Determine the (x, y) coordinate at the center of the cell enclosing the given text.  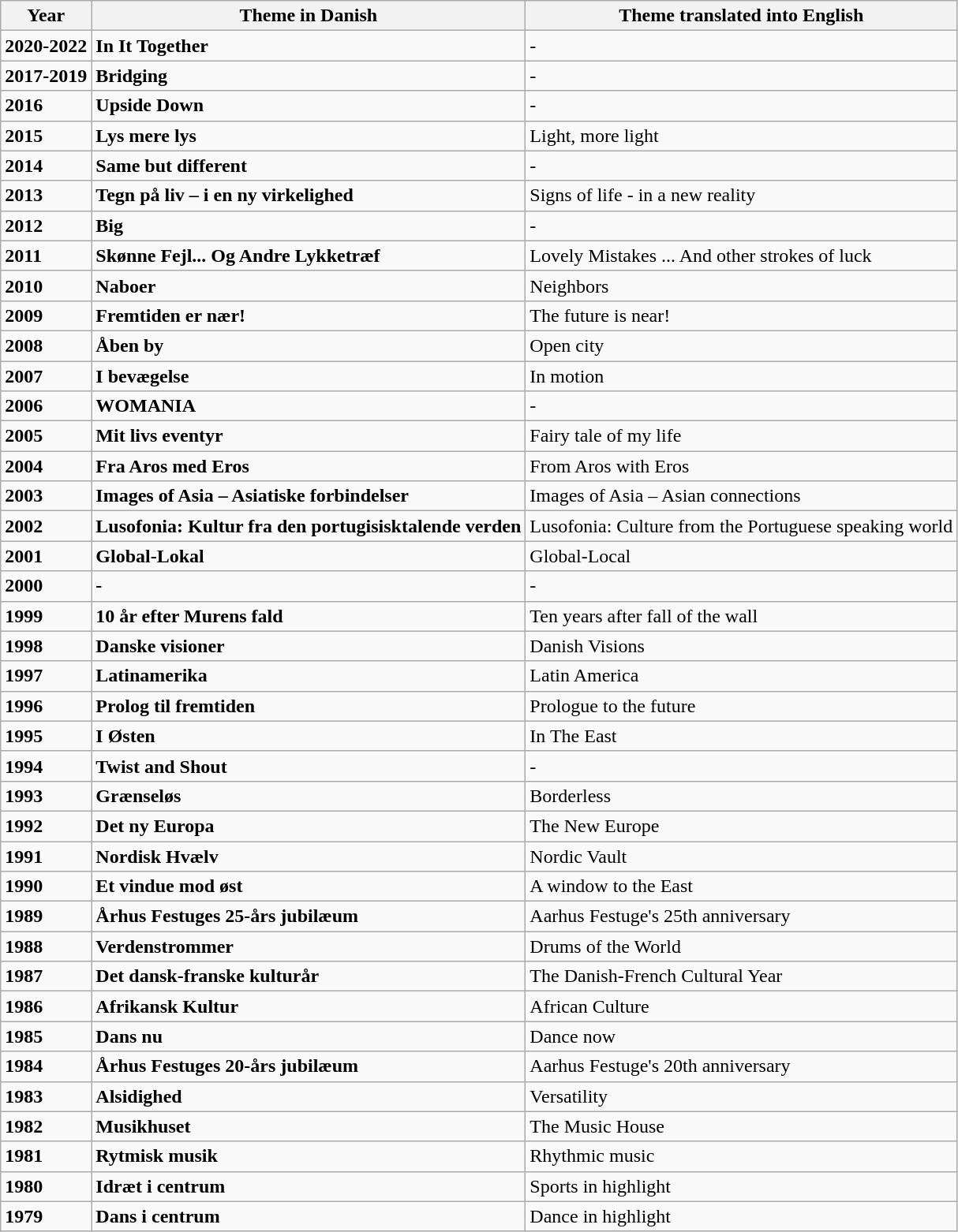
2013 (46, 196)
Theme translated into English (742, 16)
In motion (742, 376)
Skønne Fejl... Og Andre Lykketræf (309, 256)
Drums of the World (742, 946)
Dans nu (309, 1036)
2016 (46, 106)
1985 (46, 1036)
Upside Down (309, 106)
Et vindue mod øst (309, 887)
African Culture (742, 1006)
2017-2019 (46, 76)
Musikhuset (309, 1126)
Open city (742, 345)
I bevægelse (309, 376)
Fra Aros med Eros (309, 466)
Afrikansk Kultur (309, 1006)
Dans i centrum (309, 1216)
Naboer (309, 286)
Big (309, 226)
Aarhus Festuge's 20th anniversary (742, 1066)
Grænseløs (309, 796)
Nordisk Hvælv (309, 856)
2009 (46, 315)
2007 (46, 376)
Idræt i centrum (309, 1186)
I Østen (309, 736)
1993 (46, 796)
Rhythmic music (742, 1156)
Det ny Europa (309, 826)
Light, more light (742, 136)
From Aros with Eros (742, 466)
2011 (46, 256)
2003 (46, 496)
1988 (46, 946)
Dance now (742, 1036)
In It Together (309, 46)
Fremtiden er nær! (309, 315)
2010 (46, 286)
Prologue to the future (742, 706)
Prolog til fremtiden (309, 706)
Bridging (309, 76)
1989 (46, 917)
1983 (46, 1096)
2002 (46, 526)
Theme in Danish (309, 16)
1981 (46, 1156)
Latin America (742, 676)
2012 (46, 226)
Danish Visions (742, 646)
10 år efter Murens fald (309, 616)
2004 (46, 466)
Alsidighed (309, 1096)
Ten years after fall of the wall (742, 616)
2001 (46, 556)
2015 (46, 136)
The Danish-French Cultural Year (742, 976)
Versatility (742, 1096)
Lusofonia: Culture from the Portuguese speaking world (742, 526)
Verdenstrommer (309, 946)
1986 (46, 1006)
Rytmisk musik (309, 1156)
Lusofonia: Kultur fra den portugisisktalende verden (309, 526)
2005 (46, 436)
2000 (46, 586)
2020-2022 (46, 46)
Latinamerika (309, 676)
In The East (742, 736)
2006 (46, 406)
Nordic Vault (742, 856)
1994 (46, 766)
1987 (46, 976)
1995 (46, 736)
The future is near! (742, 315)
Mit livs eventyr (309, 436)
Neighbors (742, 286)
1992 (46, 826)
1984 (46, 1066)
1991 (46, 856)
1997 (46, 676)
Global-Lokal (309, 556)
1979 (46, 1216)
Borderless (742, 796)
Aarhus Festuge's 25th anniversary (742, 917)
WOMANIA (309, 406)
1996 (46, 706)
A window to the East (742, 887)
Sports in highlight (742, 1186)
Århus Festuges 20-års jubilæum (309, 1066)
Signs of life - in a new reality (742, 196)
Year (46, 16)
Lys mere lys (309, 136)
1998 (46, 646)
1999 (46, 616)
Fairy tale of my life (742, 436)
1980 (46, 1186)
1982 (46, 1126)
2014 (46, 166)
Danske visioner (309, 646)
Same but different (309, 166)
The Music House (742, 1126)
Lovely Mistakes ... And other strokes of luck (742, 256)
Twist and Shout (309, 766)
Images of Asia – Asiatiske forbindelser (309, 496)
Dance in highlight (742, 1216)
Det dansk-franske kulturår (309, 976)
Tegn på liv – i en ny virkelighed (309, 196)
Images of Asia – Asian connections (742, 496)
Åben by (309, 345)
The New Europe (742, 826)
Global-Local (742, 556)
2008 (46, 345)
1990 (46, 887)
Århus Festuges 25-års jubilæum (309, 917)
